Search for the cell housing the specified text and yield its (x, y) center coordinate. 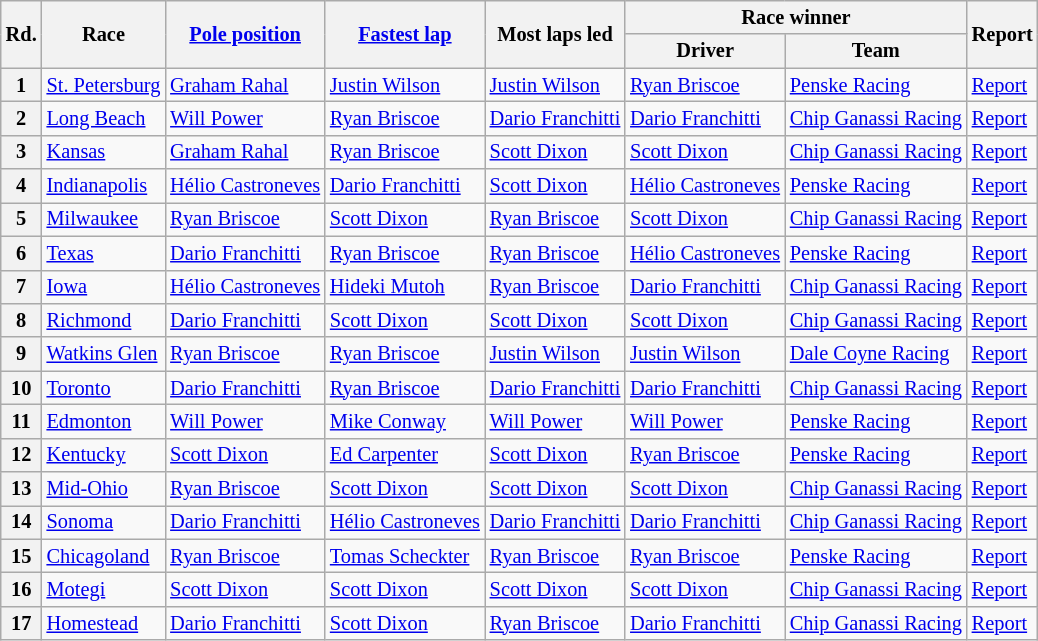
15 (22, 556)
Hideki Mutoh (405, 287)
14 (22, 522)
Dale Coyne Racing (876, 354)
Iowa (104, 287)
Sonoma (104, 522)
13 (22, 489)
4 (22, 186)
Driver (705, 51)
Most laps led (555, 34)
12 (22, 455)
Homestead (104, 623)
Watkins Glen (104, 354)
Ed Carpenter (405, 455)
Kentucky (104, 455)
Tomas Scheckter (405, 556)
16 (22, 589)
Fastest lap (405, 34)
Mike Conway (405, 421)
Rd. (22, 34)
11 (22, 421)
1 (22, 85)
6 (22, 253)
7 (22, 287)
Kansas (104, 152)
Milwaukee (104, 219)
Richmond (104, 320)
Chicagoland (104, 556)
Long Beach (104, 118)
Race winner (796, 17)
Mid-Ohio (104, 489)
17 (22, 623)
5 (22, 219)
Edmonton (104, 421)
8 (22, 320)
Pole position (245, 34)
10 (22, 388)
Texas (104, 253)
Motegi (104, 589)
2 (22, 118)
Toronto (104, 388)
St. Petersburg (104, 85)
9 (22, 354)
Indianapolis (104, 186)
3 (22, 152)
Race (104, 34)
Team (876, 51)
